Return the [x, y] coordinate for the center point of the cell that contains the specified text.  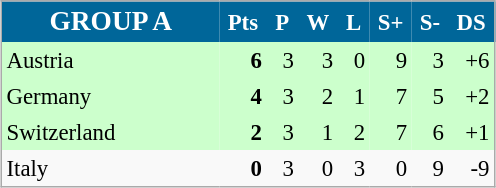
+2 [471, 96]
+6 [471, 60]
S+ [391, 22]
Germany [110, 96]
DS [471, 22]
-9 [471, 168]
5 [430, 96]
Switzerland [110, 132]
4 [244, 96]
Austria [110, 60]
L [354, 22]
S- [430, 22]
P [282, 22]
GROUP A [110, 22]
Pts [244, 22]
W [318, 22]
+1 [471, 132]
Italy [110, 168]
